Pinpoint the cell where the given text exists, returning its (x, y) midpoint coordinate. 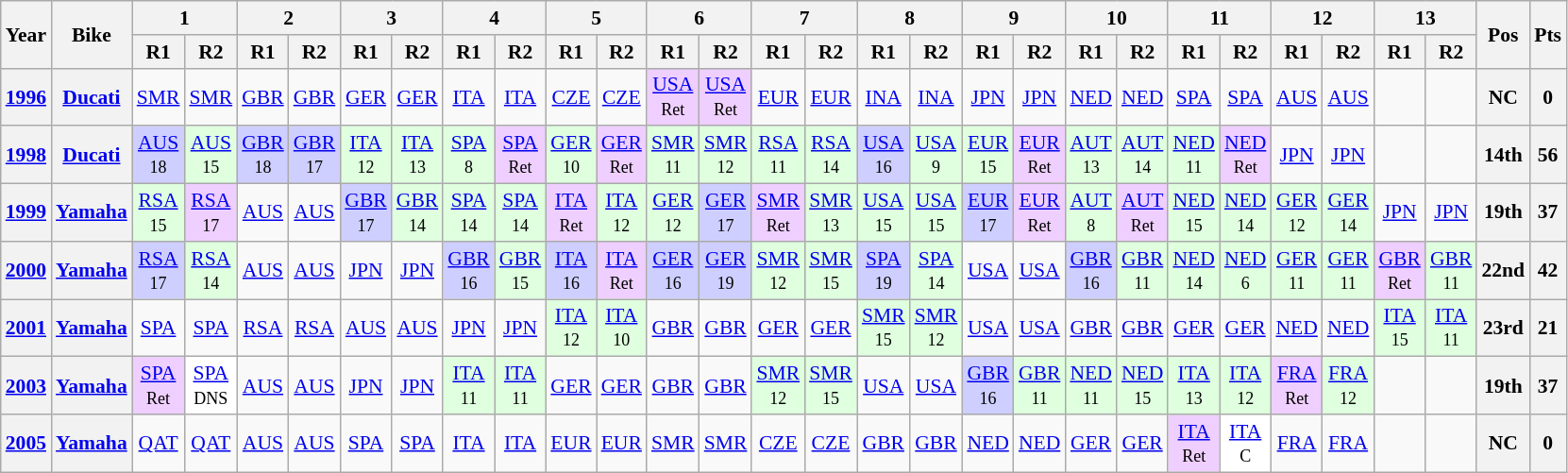
RSA11 (778, 155)
ITA15 (1399, 329)
2005 (26, 444)
Pts (1548, 34)
7 (804, 18)
8 (910, 18)
SPA8 (468, 155)
GBRRet (1399, 270)
GBR14 (417, 213)
10 (1116, 18)
ITA16 (570, 270)
2000 (26, 270)
4 (495, 18)
14th (1503, 155)
FRA12 (1348, 385)
6 (699, 18)
SMR11 (673, 155)
9 (1014, 18)
56 (1548, 155)
USA16 (884, 155)
NED6 (1245, 270)
1 (185, 18)
42 (1548, 270)
NEDRet (1245, 155)
2 (289, 18)
23rd (1503, 329)
AUT8 (1091, 213)
FRARet (1296, 385)
Bike (92, 34)
5 (597, 18)
SPA19 (884, 270)
GER17 (726, 213)
ITAC (1245, 444)
21 (1548, 329)
11 (1220, 18)
SMRRet (778, 213)
AUS15 (211, 155)
13 (1425, 18)
GER10 (570, 155)
GER19 (726, 270)
EUR15 (987, 155)
1996 (26, 96)
GBR15 (521, 270)
Year (26, 34)
GBR18 (262, 155)
ITA10 (621, 329)
GER16 (673, 270)
SMR13 (831, 213)
2003 (26, 385)
AUTRet (1142, 213)
SPADNS (211, 385)
GER14 (1348, 213)
1998 (26, 155)
RSA15 (159, 213)
AUT13 (1091, 155)
EUR17 (987, 213)
USA9 (936, 155)
3 (391, 18)
12 (1322, 18)
AUS18 (159, 155)
22nd (1503, 270)
Pos (1503, 34)
1999 (26, 213)
GERRet (621, 155)
2001 (26, 329)
AUT14 (1142, 155)
